For the text-containing cell, return its midpoint in (X, Y) coordinate format. 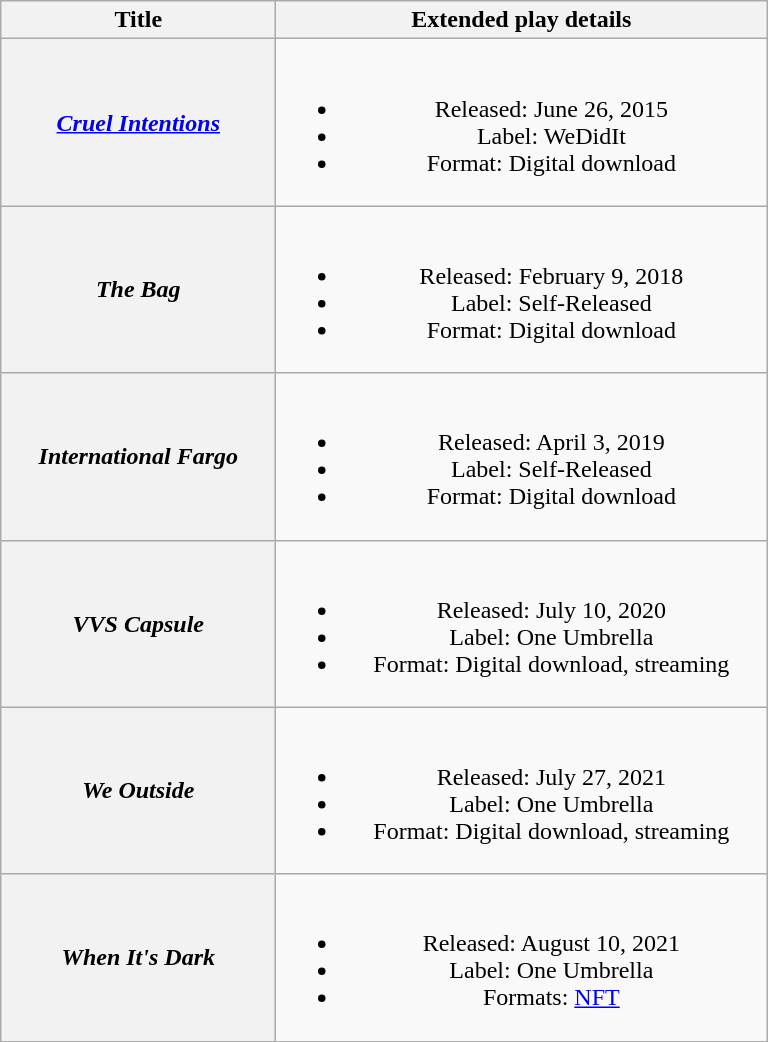
Cruel Intentions (138, 122)
Released: April 3, 2019Label: Self-ReleasedFormat: Digital download (522, 456)
Released: August 10, 2021Label: One UmbrellaFormats: NFT (522, 958)
Released: July 10, 2020Label: One UmbrellaFormat: Digital download, streaming (522, 624)
We Outside (138, 790)
The Bag (138, 290)
VVS Capsule (138, 624)
When It's Dark (138, 958)
Extended play details (522, 20)
Released: February 9, 2018Label: Self-ReleasedFormat: Digital download (522, 290)
International Fargo (138, 456)
Title (138, 20)
Released: June 26, 2015Label: WeDidItFormat: Digital download (522, 122)
Released: July 27, 2021Label: One UmbrellaFormat: Digital download, streaming (522, 790)
